For the text-containing cell, return its midpoint in [x, y] coordinate format. 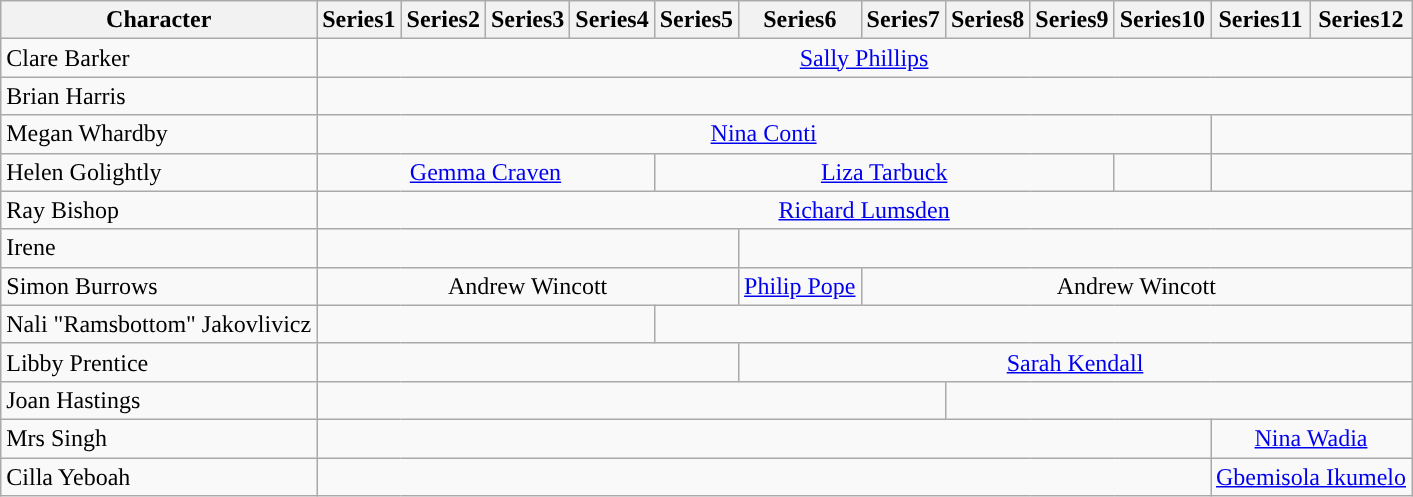
Nina Wadia [1310, 438]
Series7 [903, 20]
Series6 [800, 20]
Series12 [1360, 20]
Liza Tarbuck [884, 172]
Clare Barker [159, 58]
Character [159, 20]
Gbemisola Ikumelo [1310, 477]
Sarah Kendall [1076, 362]
Series11 [1260, 20]
Megan Whardby [159, 134]
Cilla Yeboah [159, 477]
Simon Burrows [159, 286]
Mrs Singh [159, 438]
Nina Conti [764, 134]
Richard Lumsden [864, 210]
Series10 [1162, 20]
Ray Bishop [159, 210]
Series2 [443, 20]
Series4 [612, 20]
Helen Golightly [159, 172]
Philip Pope [800, 286]
Gemma Craven [486, 172]
Series8 [987, 20]
Joan Hastings [159, 400]
Brian Harris [159, 96]
Series9 [1072, 20]
Sally Phillips [864, 58]
Series5 [696, 20]
Series1 [359, 20]
Series3 [527, 20]
Nali "Ramsbottom" Jakovlivicz [159, 324]
Irene [159, 248]
Libby Prentice [159, 362]
